From the cell containing the given text, extract its center point as [x, y] coordinate. 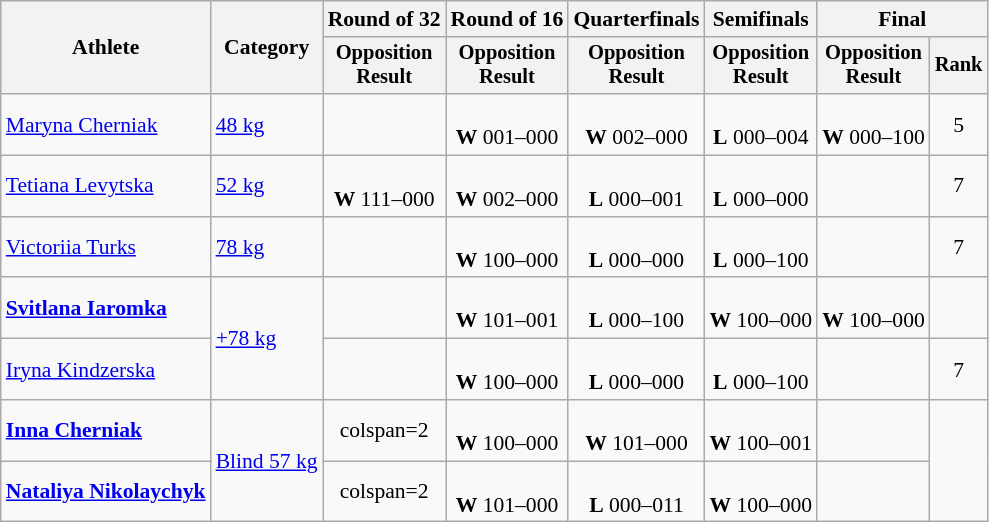
Semifinals [760, 19]
78 kg [267, 248]
Athlete [106, 48]
52 kg [267, 186]
+78 kg [267, 339]
Inna Cherniak [106, 430]
Iryna Kindzerska [106, 370]
L 000–004 [760, 124]
L 000–001 [636, 186]
Rank [959, 66]
Quarterfinals [636, 19]
48 kg [267, 124]
Victoriia Turks [106, 248]
W 000–100 [874, 124]
Round of 16 [508, 19]
Final [902, 19]
L 000–011 [636, 492]
W 001–000 [508, 124]
Blind 57 kg [267, 461]
5 [959, 124]
W 111–000 [384, 186]
Round of 32 [384, 19]
Category [267, 48]
Svitlana Iaromka [106, 308]
Tetiana Levytska [106, 186]
Maryna Cherniak [106, 124]
W 100–001 [760, 430]
W 101–001 [508, 308]
Nataliya Nikolaychyk [106, 492]
